Locate the cell with the specified text and output its [x, y] center coordinate. 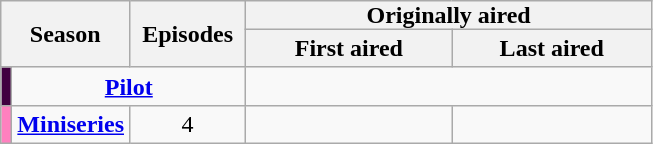
Miniseries [71, 124]
Episodes [188, 34]
Last aired [552, 48]
Season [66, 34]
First aired [349, 48]
Originally aired [449, 15]
4 [188, 124]
Pilot [129, 86]
